Output the [X, Y] coordinate of the center of the cell containing the given text.  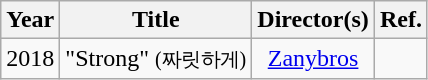
"Strong" (짜릿하게) [156, 59]
Director(s) [314, 20]
Year [30, 20]
2018 [30, 59]
Title [156, 20]
Zanybros [314, 59]
Ref. [400, 20]
